Identify which cell holds the provided text, then report its (X, Y) central coordinate. 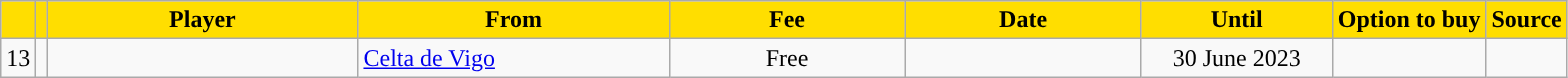
Celta de Vigo (514, 58)
Date (1023, 20)
Fee (787, 20)
30 June 2023 (1236, 58)
Player (202, 20)
From (514, 20)
Option to buy (1409, 20)
Source (1526, 20)
Free (787, 58)
Until (1236, 20)
13 (18, 58)
